Scan for the cell matching the given text and deliver its [X, Y] coordinate at center. 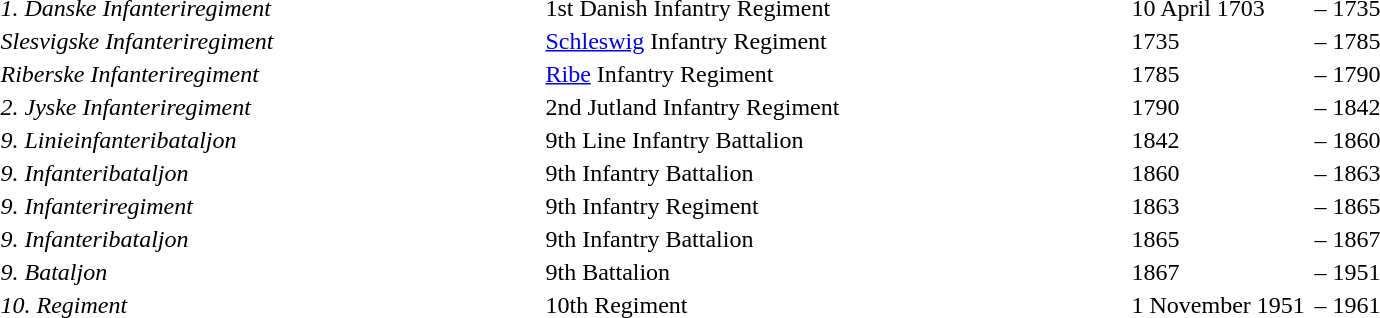
1785 [1220, 74]
1865 [1220, 239]
1735 [1220, 41]
1860 [1220, 173]
Ribe Infantry Regiment [836, 74]
1842 [1220, 140]
1790 [1220, 107]
1863 [1220, 206]
2nd Jutland Infantry Regiment [836, 107]
Schleswig Infantry Regiment [836, 41]
9th Battalion [836, 272]
9th Line Infantry Battalion [836, 140]
1867 [1220, 272]
9th Infantry Regiment [836, 206]
